From the cell containing the given text, extract its center point as (x, y) coordinate. 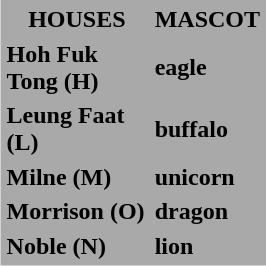
dragon (207, 211)
Leung Faat (L) (77, 128)
Noble (N) (77, 246)
MASCOT (207, 19)
unicorn (207, 177)
lion (207, 246)
Milne (M) (77, 177)
Morrison (O) (77, 211)
HOUSES (77, 19)
buffalo (207, 128)
eagle (207, 68)
Hoh Fuk Tong (H) (77, 68)
